Identify which cell holds the provided text, then report its (x, y) central coordinate. 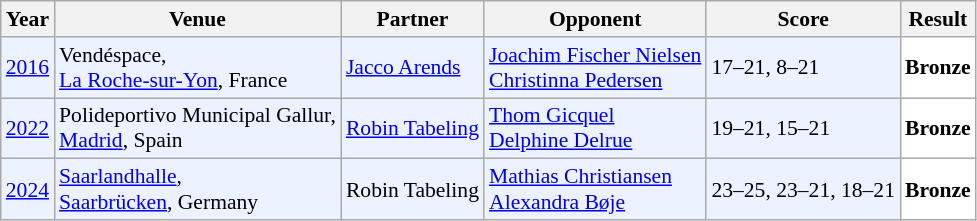
19–21, 15–21 (803, 128)
Mathias Christiansen Alexandra Bøje (595, 190)
23–25, 23–21, 18–21 (803, 190)
Polideportivo Municipal Gallur,Madrid, Spain (198, 128)
Partner (412, 19)
Venue (198, 19)
Result (938, 19)
Saarlandhalle,Saarbrücken, Germany (198, 190)
2016 (28, 68)
Opponent (595, 19)
Jacco Arends (412, 68)
Joachim Fischer Nielsen Christinna Pedersen (595, 68)
2022 (28, 128)
Vendéspace,La Roche-sur-Yon, France (198, 68)
Year (28, 19)
Score (803, 19)
2024 (28, 190)
17–21, 8–21 (803, 68)
Thom Gicquel Delphine Delrue (595, 128)
